Output the [x, y] coordinate of the center of the cell containing the given text.  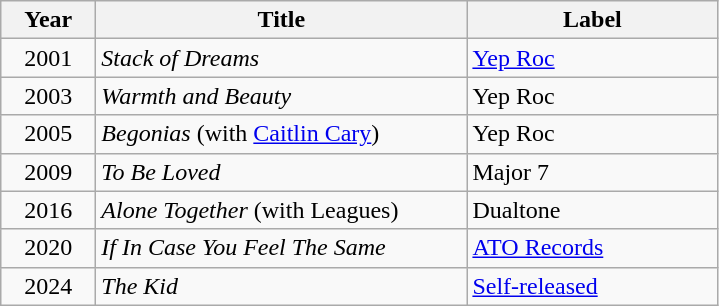
Warmth and Beauty [282, 96]
Stack of Dreams [282, 58]
Major 7 [592, 172]
Year [48, 20]
2016 [48, 210]
Self-released [592, 286]
Alone Together (with Leagues) [282, 210]
2020 [48, 248]
2001 [48, 58]
2009 [48, 172]
To Be Loved [282, 172]
Begonias (with Caitlin Cary) [282, 134]
Label [592, 20]
2024 [48, 286]
The Kid [282, 286]
2005 [48, 134]
Dualtone [592, 210]
ATO Records [592, 248]
Title [282, 20]
If In Case You Feel The Same [282, 248]
2003 [48, 96]
